Identify which cell holds the provided text, then report its (x, y) central coordinate. 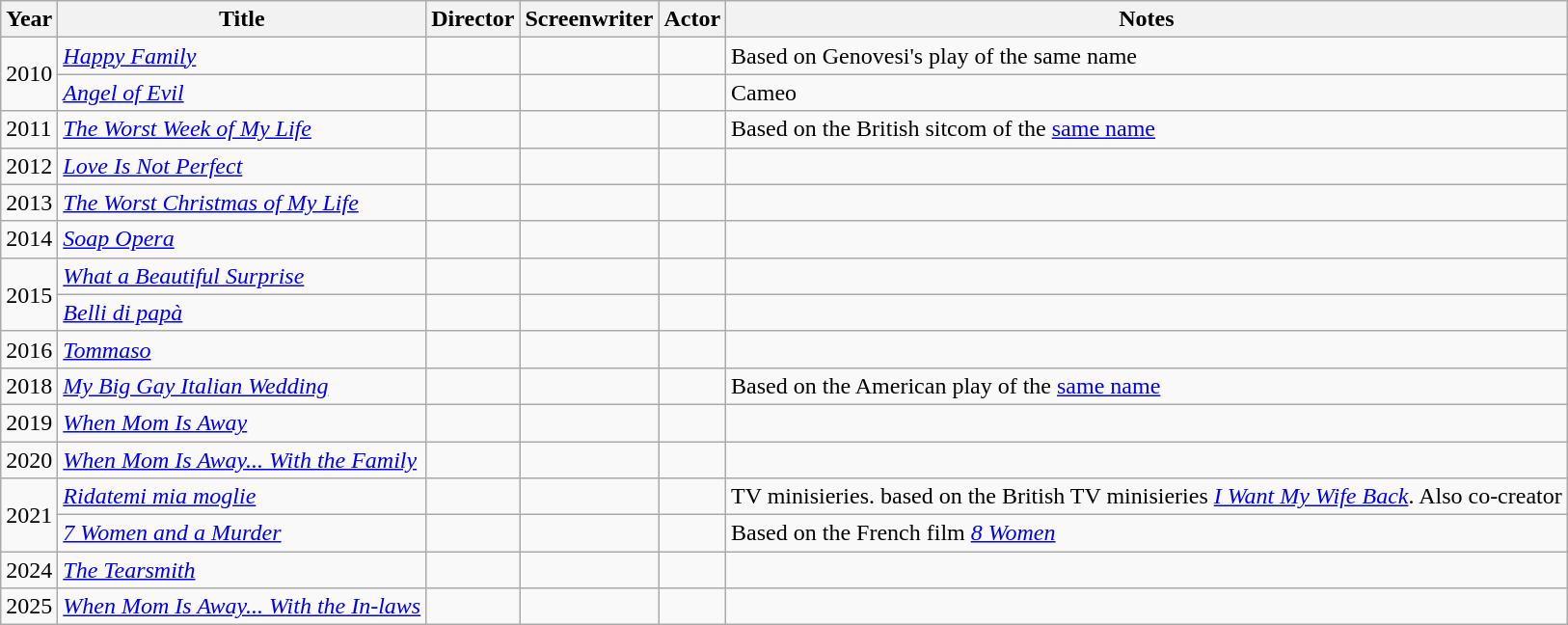
My Big Gay Italian Wedding (242, 386)
Title (242, 19)
The Worst Week of My Life (242, 129)
When Mom Is Away... With the Family (242, 460)
2016 (29, 349)
Cameo (1148, 93)
Belli di papà (242, 312)
When Mom Is Away... With the In-laws (242, 607)
2013 (29, 203)
7 Women and a Murder (242, 533)
2011 (29, 129)
Happy Family (242, 56)
2018 (29, 386)
2020 (29, 460)
Based on the American play of the same name (1148, 386)
Based on the British sitcom of the same name (1148, 129)
2012 (29, 166)
2014 (29, 239)
Notes (1148, 19)
Love Is Not Perfect (242, 166)
Actor (692, 19)
Director (473, 19)
The Tearsmith (242, 570)
Ridatemi mia moglie (242, 497)
2024 (29, 570)
2015 (29, 294)
Angel of Evil (242, 93)
Based on the French film 8 Women (1148, 533)
Based on Genovesi's play of the same name (1148, 56)
Screenwriter (589, 19)
Soap Opera (242, 239)
2021 (29, 515)
TV minisieries. based on the British TV minisieries I Want My Wife Back. Also co-creator (1148, 497)
2010 (29, 74)
Tommaso (242, 349)
What a Beautiful Surprise (242, 276)
The Worst Christmas of My Life (242, 203)
2025 (29, 607)
Year (29, 19)
2019 (29, 422)
When Mom Is Away (242, 422)
